Pinpoint the cell where the given text exists, returning its [X, Y] midpoint coordinate. 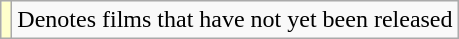
Denotes films that have not yet been released [235, 20]
